For the text-containing cell, return its midpoint in [X, Y] coordinate format. 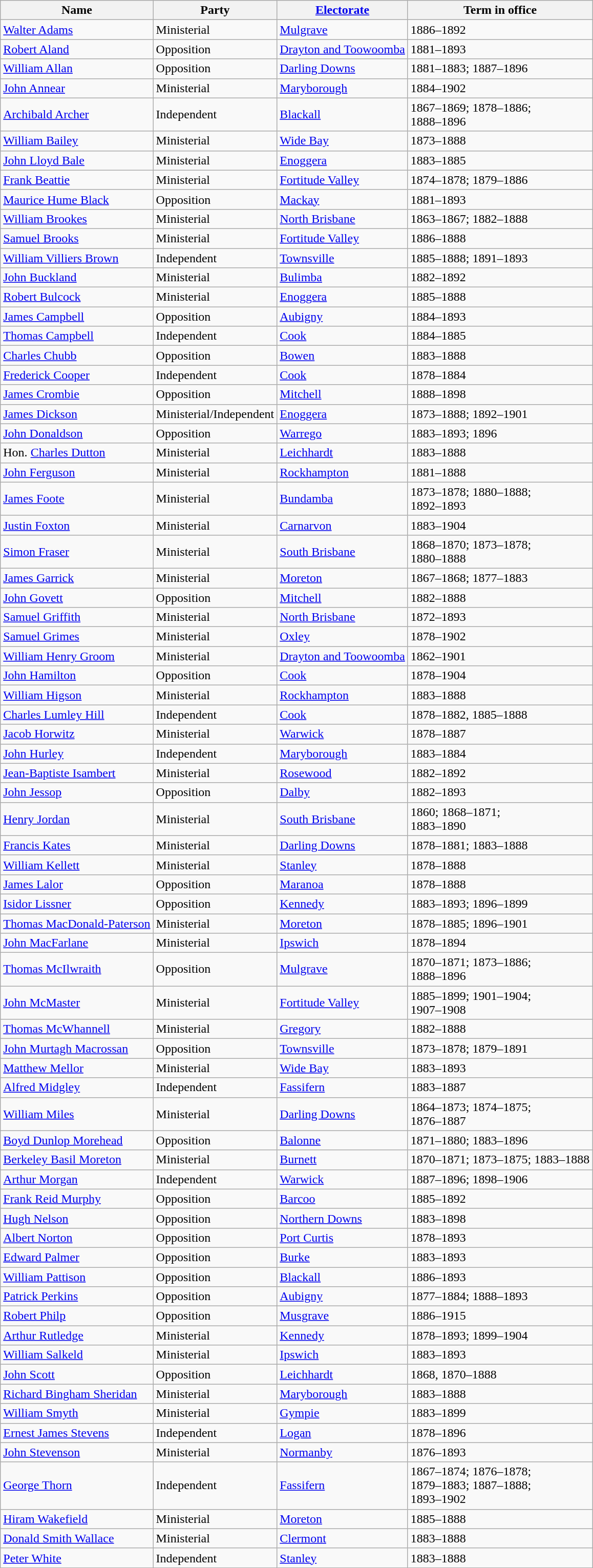
1884–1902 [500, 88]
Walter Adams [77, 30]
1862–1901 [500, 656]
1883–1893; 1896–1899 [500, 904]
William Pattison [77, 1277]
John Stevenson [77, 1452]
William Higson [77, 695]
1878–1893; 1899–1904 [500, 1335]
John McMaster [77, 1003]
Name [77, 10]
Maranoa [343, 884]
Hon. Charles Dutton [77, 453]
Charles Lumley Hill [77, 715]
1884–1893 [500, 317]
Bulimba [343, 278]
Samuel Brooks [77, 238]
John Hurley [77, 754]
Burke [343, 1257]
John Buckland [77, 278]
1883–1898 [500, 1218]
John Govett [77, 598]
Bundamba [343, 499]
Warrego [343, 433]
William Brookes [77, 219]
1878–1896 [500, 1433]
1886–1888 [500, 238]
1873–1878; 1879–1891 [500, 1049]
1878–1884 [500, 375]
James Garrick [77, 578]
Thomas McIlwraith [77, 969]
William Kellett [77, 865]
Simon Fraser [77, 551]
1883–1899 [500, 1413]
1877–1884; 1888–1893 [500, 1297]
George Thorn [77, 1486]
Balonne [343, 1140]
Logan [343, 1433]
Dalby [343, 792]
Carnarvon [343, 525]
1868, 1870–1888 [500, 1374]
Gympie [343, 1413]
1886–1915 [500, 1316]
Jean-Baptiste Isambert [77, 773]
Thomas MacDonald-Paterson [77, 924]
1884–1885 [500, 336]
Isidor Lissner [77, 904]
Ministerial/Independent [215, 414]
1864–1873; 1874–1875;1876–1887 [500, 1114]
Archibald Archer [77, 115]
John MacFarlane [77, 943]
Albert Norton [77, 1238]
Robert Aland [77, 49]
1886–1893 [500, 1277]
Arthur Rutledge [77, 1335]
Peter White [77, 1558]
Henry Jordan [77, 819]
1867–1874; 1876–1878;1879–1883; 1887–1888;1893–1902 [500, 1486]
1878–1894 [500, 943]
William Smyth [77, 1413]
1863–1867; 1882–1888 [500, 219]
Alfred Midgley [77, 1088]
1872–1893 [500, 617]
1860; 1868–1871;1883–1890 [500, 819]
Frederick Cooper [77, 375]
Francis Kates [77, 845]
James Dickson [77, 414]
William Henry Groom [77, 656]
Normanby [343, 1452]
Frank Reid Murphy [77, 1199]
Rosewood [343, 773]
1878–1893 [500, 1238]
Justin Foxton [77, 525]
1870–1871; 1873–1886;1888–1896 [500, 969]
Hiram Wakefield [77, 1519]
Patrick Perkins [77, 1297]
1883–1893; 1896 [500, 433]
Boyd Dunlop Morehead [77, 1140]
John Jessop [77, 792]
1885–1899; 1901–1904;1907–1908 [500, 1003]
1883–1885 [500, 160]
1881–1883; 1887–1896 [500, 69]
1878–1887 [500, 734]
Term in office [500, 10]
Robert Philp [77, 1316]
Port Curtis [343, 1238]
1868–1870; 1873–1878;1880–1888 [500, 551]
John Hamilton [77, 676]
1886–1892 [500, 30]
William Villiers Brown [77, 258]
James Lalor [77, 884]
John Murtagh Macrossan [77, 1049]
James Crombie [77, 394]
Oxley [343, 637]
1876–1893 [500, 1452]
John Lloyd Bale [77, 160]
1874–1878; 1879–1886 [500, 180]
Frank Beattie [77, 180]
Barcoo [343, 1199]
1882–1893 [500, 792]
Mackay [343, 199]
1878–1904 [500, 676]
1871–1880; 1883–1896 [500, 1140]
Musgrave [343, 1316]
1883–1904 [500, 525]
Thomas McWhannell [77, 1029]
John Ferguson [77, 472]
Hugh Nelson [77, 1218]
William Allan [77, 69]
1878–1881; 1883–1888 [500, 845]
Bowen [343, 356]
James Campbell [77, 317]
1870–1871; 1873–1875; 1883–1888 [500, 1160]
Berkeley Basil Moreton [77, 1160]
Party [215, 10]
John Scott [77, 1374]
William Salkeld [77, 1355]
Jacob Horwitz [77, 734]
1867–1868; 1877–1883 [500, 578]
1883–1884 [500, 754]
Electorate [343, 10]
1878–1882, 1885–1888 [500, 715]
Maurice Hume Black [77, 199]
Donald Smith Wallace [77, 1538]
Gregory [343, 1029]
Burnett [343, 1160]
1885–1892 [500, 1199]
1873–1878; 1880–1888;1892–1893 [500, 499]
John Annear [77, 88]
1885–1888; 1891–1893 [500, 258]
William Miles [77, 1114]
1878–1902 [500, 637]
Matthew Mellor [77, 1068]
1888–1898 [500, 394]
William Bailey [77, 141]
1878–1885; 1896–1901 [500, 924]
Thomas Campbell [77, 336]
1887–1896; 1898–1906 [500, 1179]
Arthur Morgan [77, 1179]
1881–1888 [500, 472]
1867–1869; 1878–1886;1888–1896 [500, 115]
James Foote [77, 499]
Richard Bingham Sheridan [77, 1394]
Robert Bulcock [77, 297]
Charles Chubb [77, 356]
John Donaldson [77, 433]
1873–1888 [500, 141]
1873–1888; 1892–1901 [500, 414]
Samuel Grimes [77, 637]
Clermont [343, 1538]
Edward Palmer [77, 1257]
Samuel Griffith [77, 617]
Northern Downs [343, 1218]
1883–1887 [500, 1088]
Ernest James Stevens [77, 1433]
